Determine the (x, y) coordinate at the center of the cell enclosing the given text.  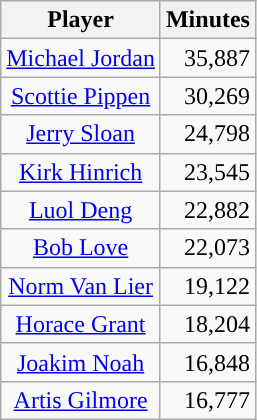
18,204 (208, 324)
Player (81, 20)
16,777 (208, 400)
19,122 (208, 286)
23,545 (208, 172)
Norm Van Lier (81, 286)
Scottie Pippen (81, 96)
16,848 (208, 362)
Artis Gilmore (81, 400)
Kirk Hinrich (81, 172)
Michael Jordan (81, 58)
30,269 (208, 96)
35,887 (208, 58)
Jerry Sloan (81, 134)
Minutes (208, 20)
Luol Deng (81, 210)
Horace Grant (81, 324)
22,882 (208, 210)
Joakim Noah (81, 362)
Bob Love (81, 248)
22,073 (208, 248)
24,798 (208, 134)
